Scan for the cell matching the given text and deliver its (X, Y) coordinate at center. 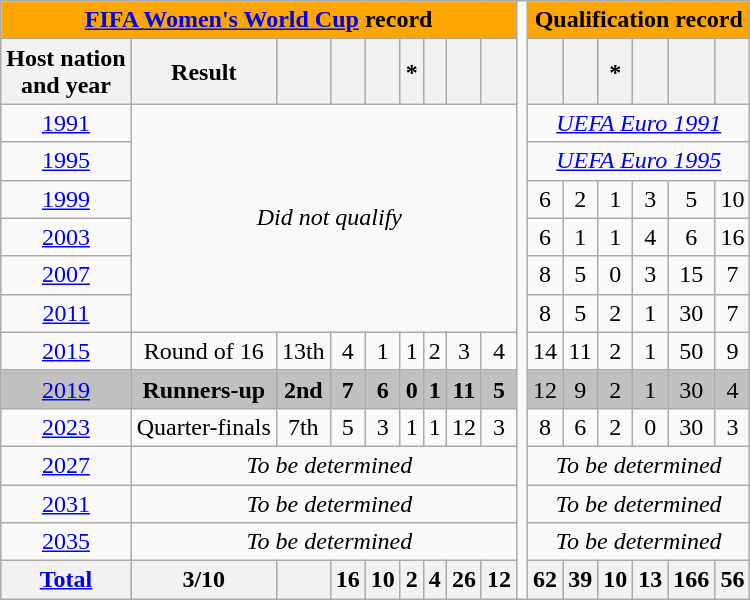
2023 (66, 427)
3/10 (204, 580)
1995 (66, 161)
Total (66, 580)
Qualification record (639, 20)
166 (692, 580)
1999 (66, 199)
50 (692, 351)
FIFA Women's World Cup record (259, 20)
15 (692, 275)
Did not qualify (329, 218)
13 (650, 580)
26 (464, 580)
2015 (66, 351)
Quarter-finals (204, 427)
62 (546, 580)
56 (732, 580)
Result (204, 72)
2011 (66, 313)
Host nationand year (66, 72)
2027 (66, 465)
UEFA Euro 1991 (639, 123)
UEFA Euro 1995 (639, 161)
14 (546, 351)
1991 (66, 123)
2019 (66, 389)
2003 (66, 237)
39 (580, 580)
7th (303, 427)
2035 (66, 542)
2031 (66, 503)
2007 (66, 275)
Round of 16 (204, 351)
2nd (303, 389)
Runners-up (204, 389)
13th (303, 351)
